Determine the (X, Y) coordinate at the center of the cell enclosing the given text.  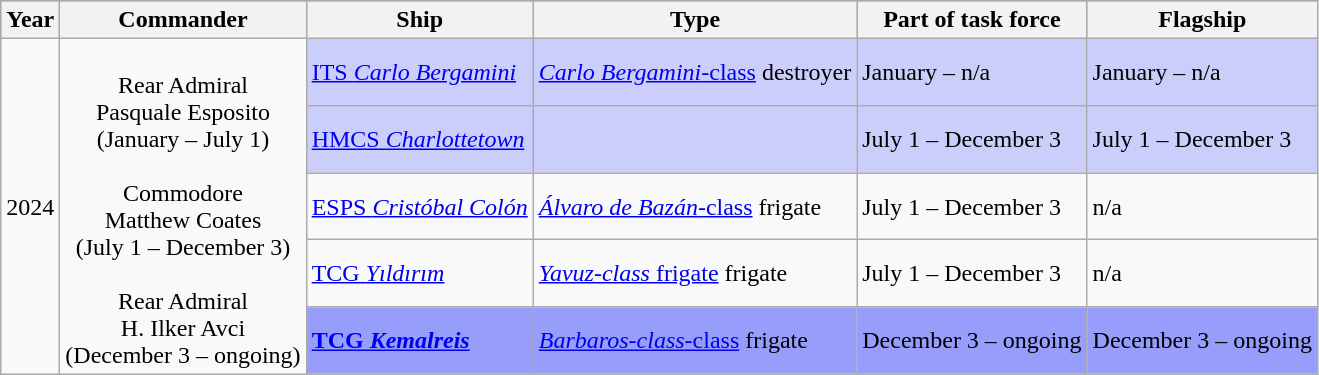
Part of task force (972, 20)
ESPS Cristóbal Colón (420, 206)
Flagship (1202, 20)
HMCS Charlottetown (420, 140)
Commander (183, 20)
Yavuz-class frigate frigate (694, 274)
Year (30, 20)
2024 (30, 206)
ITS Carlo Bergamini (420, 72)
Barbaros-class-class frigate (694, 340)
Álvaro de Bazán-class frigate (694, 206)
Carlo Bergamini-class destroyer (694, 72)
TCG Yıldırım (420, 274)
Type (694, 20)
Rear Admiral Pasquale Esposito(January – July 1) CommodoreMatthew Coates(July 1 – December 3)Rear Admiral H. Ilker Avci(December 3 – ongoing) (183, 206)
Ship (420, 20)
TCG Kemalreis (420, 340)
